Capture the cell that displays the provided text and extract its [x, y] central coordinate. 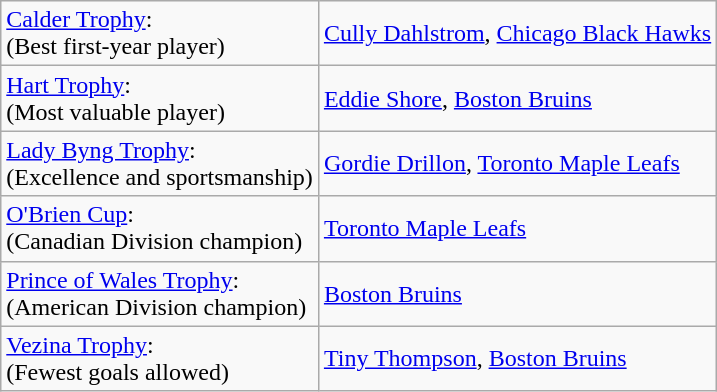
Toronto Maple Leafs [517, 228]
Cully Dahlstrom, Chicago Black Hawks [517, 34]
Gordie Drillon, Toronto Maple Leafs [517, 164]
Tiny Thompson, Boston Bruins [517, 358]
Hart Trophy:(Most valuable player) [160, 98]
Prince of Wales Trophy:(American Division champion) [160, 294]
Eddie Shore, Boston Bruins [517, 98]
Boston Bruins [517, 294]
O'Brien Cup:(Canadian Division champion) [160, 228]
Calder Trophy:(Best first-year player) [160, 34]
Lady Byng Trophy:(Excellence and sportsmanship) [160, 164]
Vezina Trophy:(Fewest goals allowed) [160, 358]
